Identify which cell holds the provided text, then report its (x, y) central coordinate. 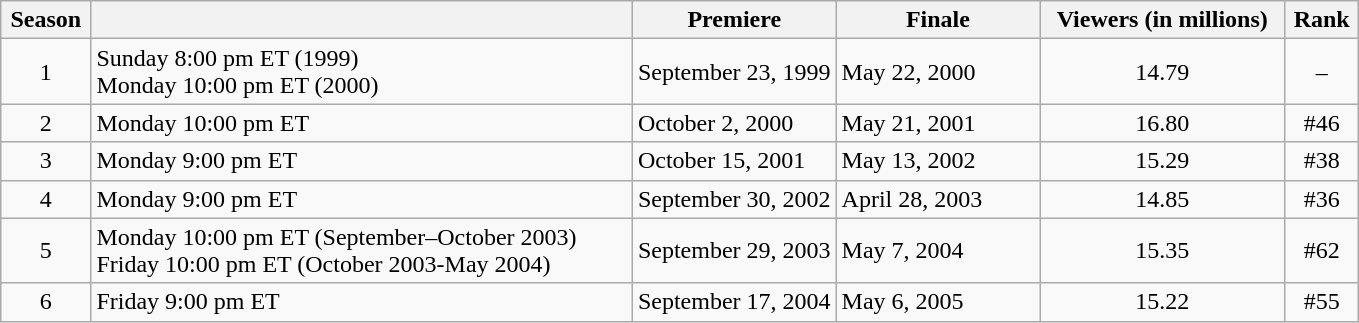
#46 (1322, 123)
Monday 10:00 pm ET (September–October 2003)Friday 10:00 pm ET (October 2003-May 2004) (362, 250)
Finale (938, 20)
September 23, 1999 (734, 72)
Season (46, 20)
Premiere (734, 20)
May 21, 2001 (938, 123)
Rank (1322, 20)
Monday 10:00 pm ET (362, 123)
14.79 (1162, 72)
16.80 (1162, 123)
Viewers (in millions) (1162, 20)
– (1322, 72)
#55 (1322, 302)
15.29 (1162, 161)
May 7, 2004 (938, 250)
5 (46, 250)
May 6, 2005 (938, 302)
September 30, 2002 (734, 199)
May 22, 2000 (938, 72)
#36 (1322, 199)
May 13, 2002 (938, 161)
April 28, 2003 (938, 199)
Friday 9:00 pm ET (362, 302)
3 (46, 161)
14.85 (1162, 199)
15.22 (1162, 302)
2 (46, 123)
September 29, 2003 (734, 250)
#62 (1322, 250)
4 (46, 199)
15.35 (1162, 250)
October 15, 2001 (734, 161)
1 (46, 72)
October 2, 2000 (734, 123)
#38 (1322, 161)
Sunday 8:00 pm ET (1999)Monday 10:00 pm ET (2000) (362, 72)
6 (46, 302)
September 17, 2004 (734, 302)
